From the cell containing the given text, extract its center point as [x, y] coordinate. 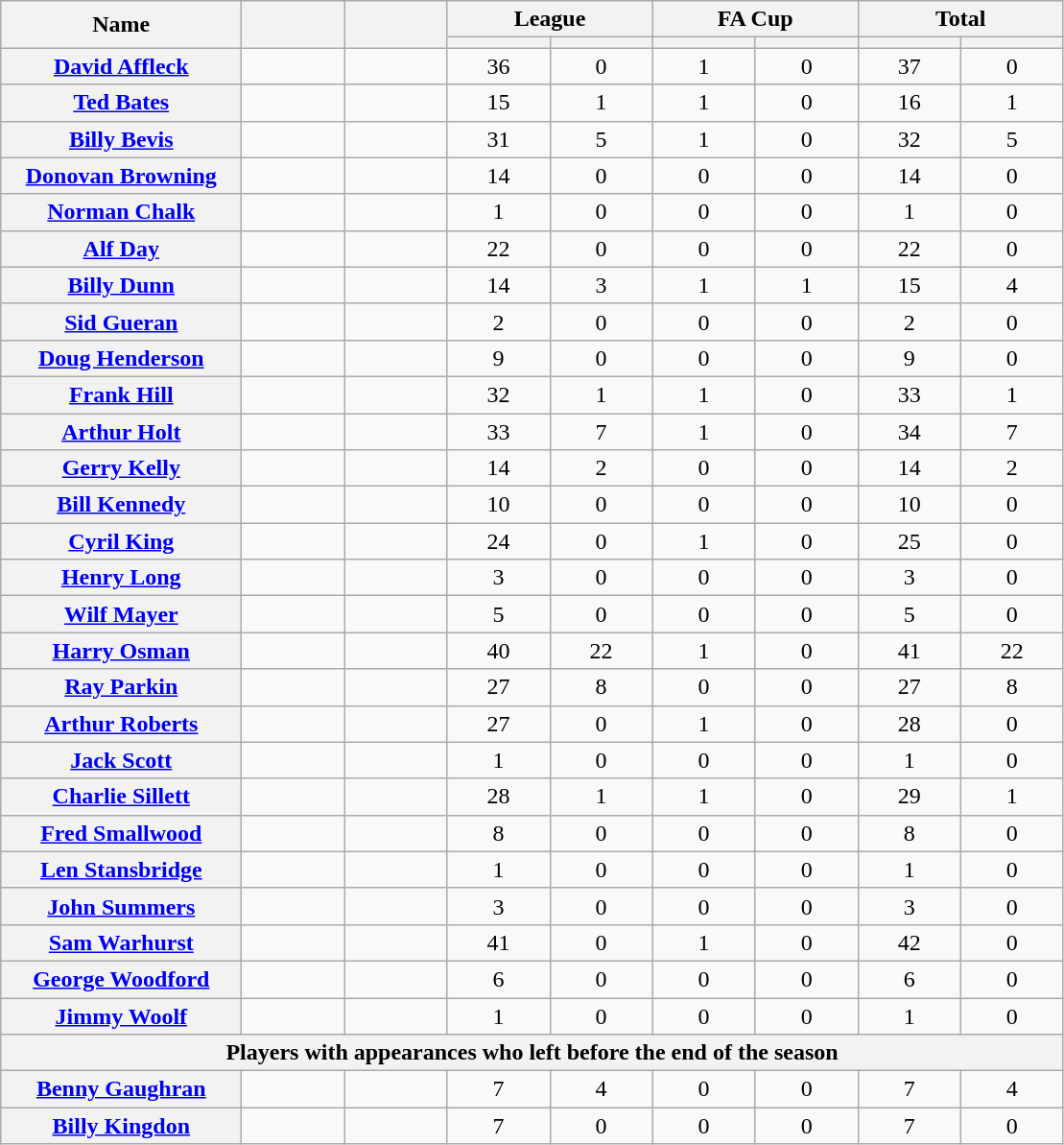
FA Cup [755, 19]
36 [499, 66]
Henry Long [121, 578]
Benny Gaughran [121, 1089]
Ray Parkin [121, 687]
John Summers [121, 906]
Total [960, 19]
Wilf Mayer [121, 614]
Doug Henderson [121, 358]
Len Stansbridge [121, 870]
Sam Warhurst [121, 942]
Ted Bates [121, 103]
Billy Dunn [121, 285]
Jimmy Woolf [121, 1016]
25 [910, 541]
Sid Gueran [121, 322]
Bill Kennedy [121, 505]
42 [910, 942]
George Woodford [121, 979]
Arthur Holt [121, 431]
24 [499, 541]
Frank Hill [121, 394]
Donovan Browning [121, 176]
Name [121, 25]
Cyril King [121, 541]
Fred Smallwood [121, 833]
31 [499, 139]
Jack Scott [121, 760]
37 [910, 66]
David Affleck [121, 66]
16 [910, 103]
League [550, 19]
34 [910, 431]
Billy Kingdon [121, 1126]
29 [910, 797]
Alf Day [121, 249]
Billy Bevis [121, 139]
Charlie Sillett [121, 797]
Norman Chalk [121, 212]
Players with appearances who left before the end of the season [532, 1053]
Gerry Kelly [121, 468]
40 [499, 651]
Arthur Roberts [121, 724]
Harry Osman [121, 651]
